Locate the cell with the specified text and output its (x, y) center coordinate. 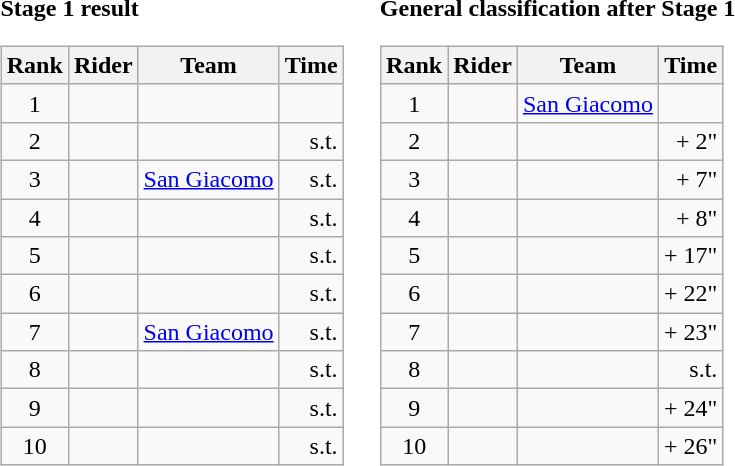
+ 8" (690, 217)
+ 2" (690, 141)
+ 24" (690, 408)
+ 26" (690, 446)
+ 23" (690, 332)
+ 22" (690, 294)
+ 17" (690, 256)
+ 7" (690, 179)
